Scan for the cell matching the given text and deliver its [x, y] coordinate at center. 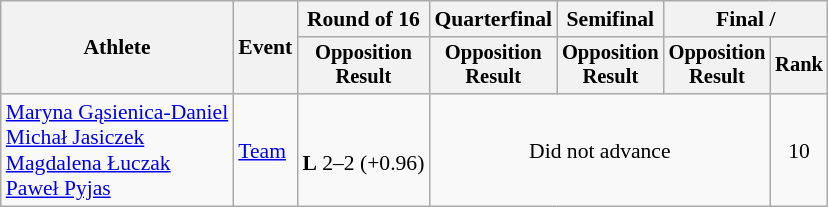
Did not advance [600, 150]
Quarterfinal [493, 19]
Team [265, 150]
Rank [799, 66]
10 [799, 150]
L 2–2 (+0.96) [363, 150]
Semifinal [610, 19]
Maryna Gąsienica-DanielMichał JasiczekMagdalena ŁuczakPaweł Pyjas [117, 150]
Athlete [117, 48]
Final / [746, 19]
Round of 16 [363, 19]
Event [265, 48]
